Identify which cell holds the provided text, then report its (x, y) central coordinate. 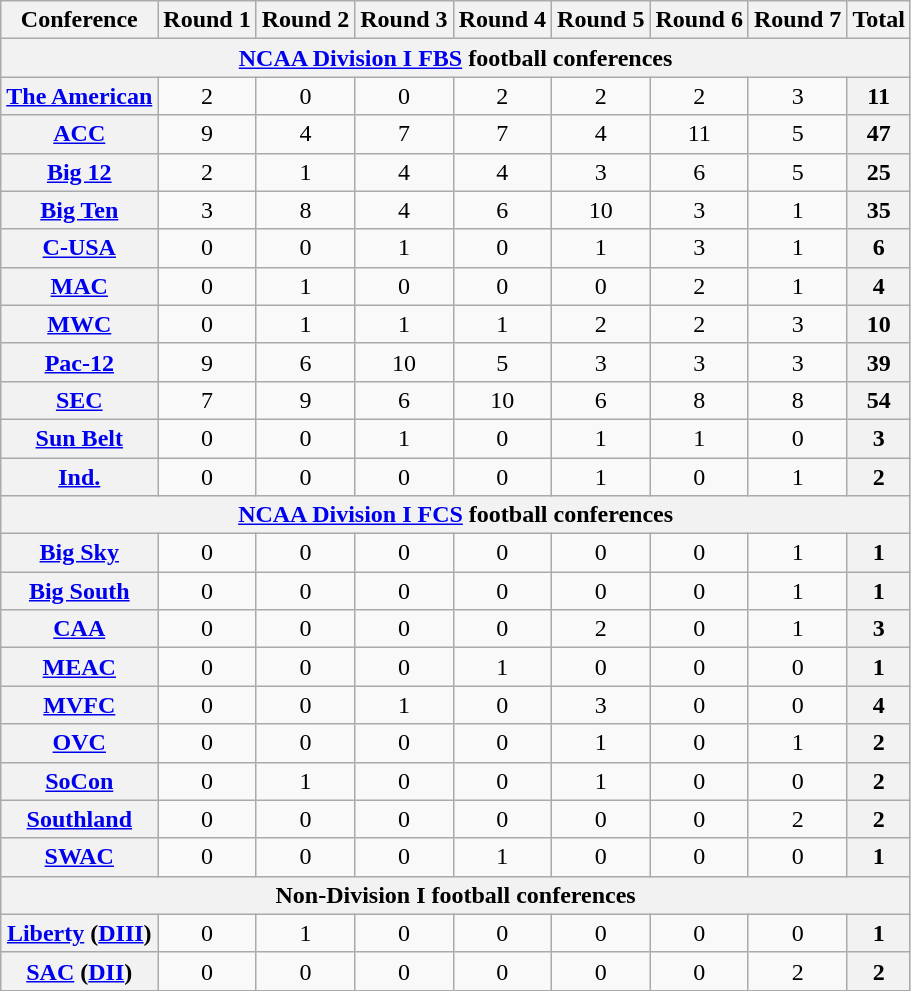
35 (879, 210)
MEAC (80, 667)
47 (879, 134)
MWC (80, 324)
Liberty (DIII) (80, 933)
MVFC (80, 705)
Big South (80, 591)
25 (879, 172)
SAC (DII) (80, 971)
Round 3 (404, 20)
Total (879, 20)
SWAC (80, 857)
NCAA Division I FCS football conferences (456, 515)
ACC (80, 134)
C-USA (80, 248)
MAC (80, 286)
Round 7 (797, 20)
Southland (80, 819)
Round 6 (699, 20)
Round 2 (305, 20)
SEC (80, 400)
Conference (80, 20)
Round 1 (207, 20)
Pac-12 (80, 362)
NCAA Division I FBS football conferences (456, 58)
Big 12 (80, 172)
54 (879, 400)
39 (879, 362)
Round 5 (601, 20)
SoCon (80, 781)
Non-Division I football conferences (456, 895)
Round 4 (502, 20)
Big Ten (80, 210)
CAA (80, 629)
Ind. (80, 477)
The American (80, 96)
Big Sky (80, 553)
OVC (80, 743)
Sun Belt (80, 438)
